Identify which cell holds the provided text, then report its (X, Y) central coordinate. 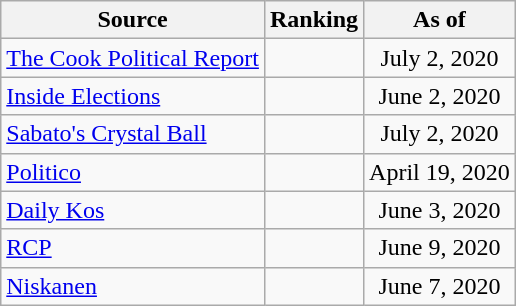
Inside Elections (133, 96)
April 19, 2020 (440, 172)
The Cook Political Report (133, 58)
Daily Kos (133, 210)
Politico (133, 172)
June 2, 2020 (440, 96)
June 7, 2020 (440, 286)
June 3, 2020 (440, 210)
As of (440, 20)
Niskanen (133, 286)
Source (133, 20)
Sabato's Crystal Ball (133, 134)
Ranking (314, 20)
June 9, 2020 (440, 248)
RCP (133, 248)
